Find where the given text appears and provide that cell's center as [X, Y] coordinate. 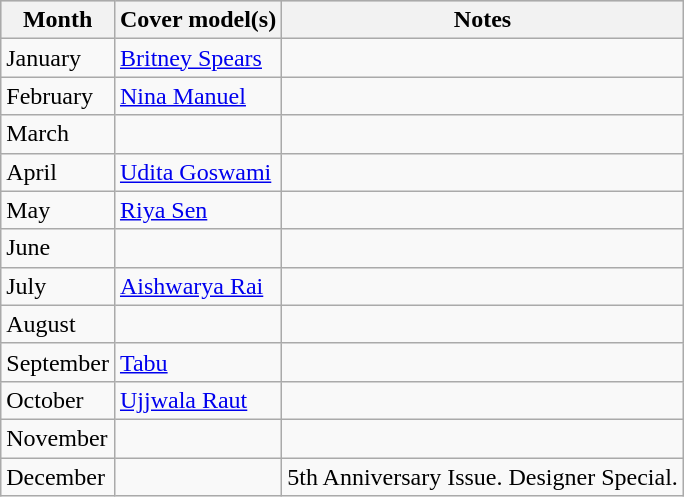
March [58, 134]
April [58, 172]
Tabu [198, 362]
October [58, 400]
Udita Goswami [198, 172]
Cover model(s) [198, 20]
Month [58, 20]
Nina Manuel [198, 96]
November [58, 438]
5th Anniversary Issue. Designer Special. [483, 477]
February [58, 96]
August [58, 324]
Notes [483, 20]
September [58, 362]
July [58, 286]
Britney Spears [198, 58]
June [58, 248]
Aishwarya Rai [198, 286]
January [58, 58]
Ujjwala Raut [198, 400]
December [58, 477]
May [58, 210]
Riya Sen [198, 210]
